Identify which cell holds the provided text, then report its [x, y] central coordinate. 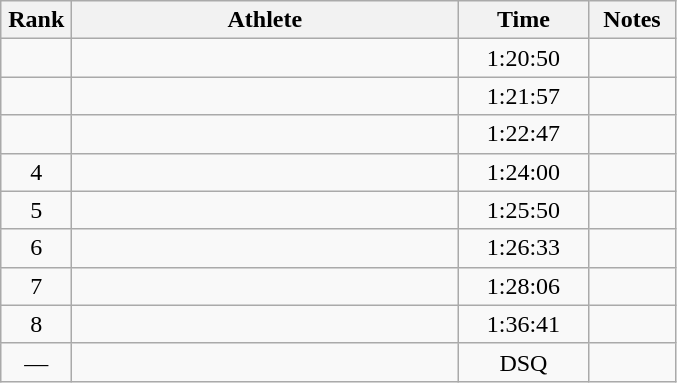
8 [36, 324]
7 [36, 286]
1:25:50 [524, 210]
1:21:57 [524, 96]
— [36, 362]
6 [36, 248]
Athlete [265, 20]
DSQ [524, 362]
5 [36, 210]
1:22:47 [524, 134]
1:24:00 [524, 172]
4 [36, 172]
1:20:50 [524, 58]
Notes [632, 20]
Time [524, 20]
1:28:06 [524, 286]
1:26:33 [524, 248]
Rank [36, 20]
1:36:41 [524, 324]
